Identify which cell holds the provided text, then report its (X, Y) central coordinate. 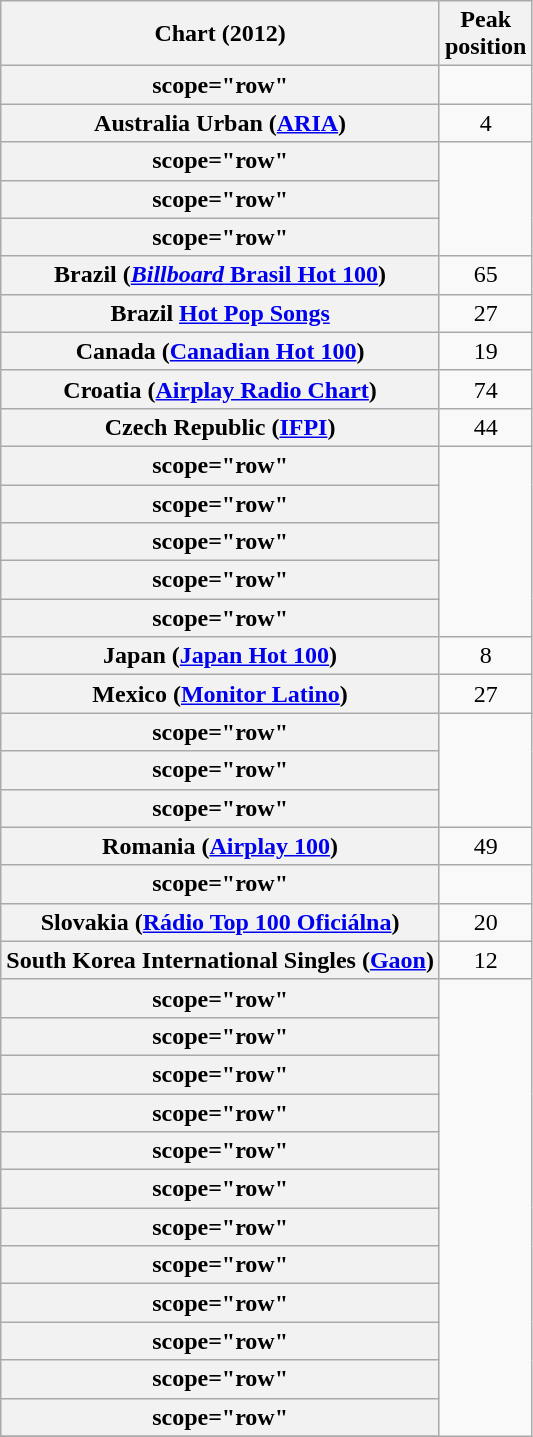
Chart (2012) (220, 34)
Australia Urban (ARIA) (220, 123)
Croatia (Airplay Radio Chart) (220, 389)
65 (485, 275)
20 (485, 922)
Canada (Canadian Hot 100) (220, 351)
44 (485, 427)
Slovakia (Rádio Top 100 Oficiálna) (220, 922)
12 (485, 960)
74 (485, 389)
19 (485, 351)
Brazil (Billboard Brasil Hot 100) (220, 275)
49 (485, 846)
8 (485, 656)
Peakposition (485, 34)
South Korea International Singles (Gaon) (220, 960)
Japan (Japan Hot 100) (220, 656)
Czech Republic (IFPI) (220, 427)
Romania (Airplay 100) (220, 846)
Brazil Hot Pop Songs (220, 313)
4 (485, 123)
Mexico (Monitor Latino) (220, 694)
